Capture the cell that displays the provided text and extract its (X, Y) central coordinate. 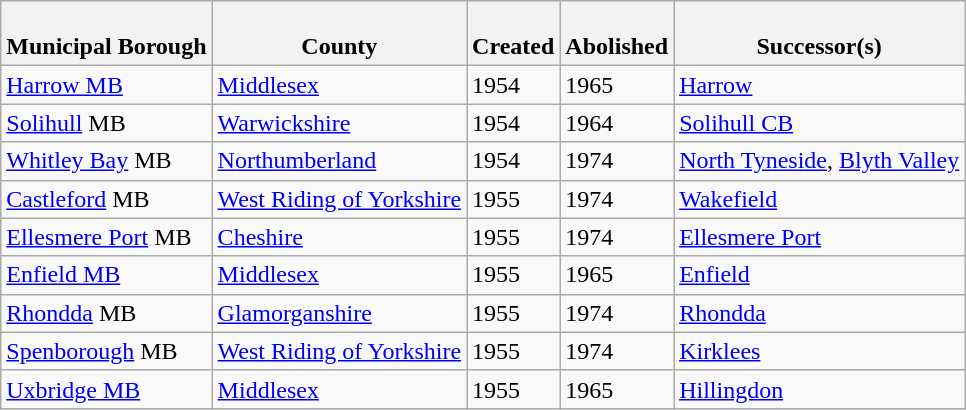
Whitley Bay MB (106, 161)
Hillingdon (820, 389)
Municipal Borough (106, 34)
County (339, 34)
Enfield MB (106, 275)
Rhondda MB (106, 313)
Rhondda (820, 313)
Castleford MB (106, 199)
Spenborough MB (106, 351)
Created (514, 34)
North Tyneside, Blyth Valley (820, 161)
Enfield (820, 275)
Solihull CB (820, 123)
Solihull MB (106, 123)
Abolished (617, 34)
Glamorganshire (339, 313)
Successor(s) (820, 34)
Ellesmere Port (820, 237)
Harrow MB (106, 85)
Ellesmere Port MB (106, 237)
Warwickshire (339, 123)
Wakefield (820, 199)
Harrow (820, 85)
Kirklees (820, 351)
1964 (617, 123)
Uxbridge MB (106, 389)
Northumberland (339, 161)
Cheshire (339, 237)
